Capture the cell that displays the provided text and extract its [X, Y] central coordinate. 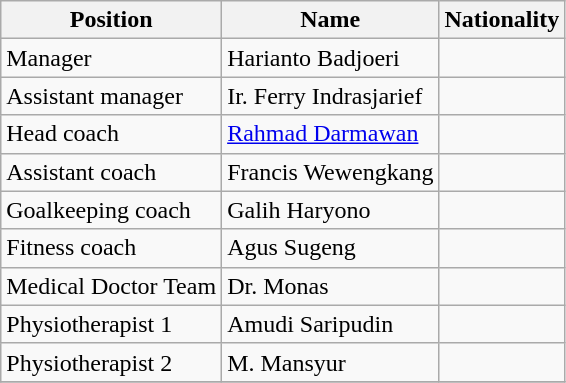
Nationality [502, 20]
Amudi Saripudin [330, 324]
Goalkeeping coach [112, 210]
Francis Wewengkang [330, 172]
Physiotherapist 2 [112, 362]
Head coach [112, 134]
Assistant coach [112, 172]
Assistant manager [112, 96]
Galih Haryono [330, 210]
Position [112, 20]
Harianto Badjoeri [330, 58]
Physiotherapist 1 [112, 324]
Medical Doctor Team [112, 286]
Dr. Monas [330, 286]
Manager [112, 58]
Name [330, 20]
Fitness coach [112, 248]
Ir. Ferry Indrasjarief [330, 96]
M. Mansyur [330, 362]
Rahmad Darmawan [330, 134]
Agus Sugeng [330, 248]
